Scan for the cell matching the given text and deliver its [x, y] coordinate at center. 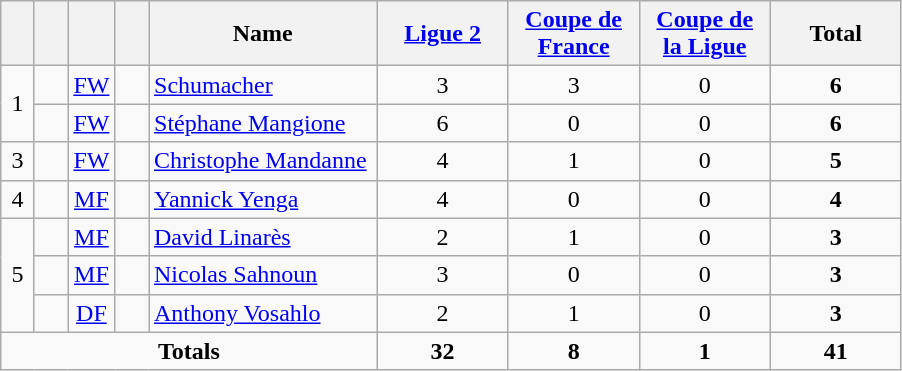
Stéphane Mangione [262, 123]
Coupe de France [574, 34]
Name [262, 34]
DF [92, 313]
8 [574, 351]
Totals [189, 351]
Christophe Mandanne [262, 161]
Coupe de la Ligue [704, 34]
32 [442, 351]
Ligue 2 [442, 34]
41 [836, 351]
Nicolas Sahnoun [262, 275]
Total [836, 34]
Anthony Vosahlo [262, 313]
Schumacher [262, 85]
David Linarès [262, 237]
Yannick Yenga [262, 199]
